Scan for the cell matching the given text and deliver its (X, Y) coordinate at center. 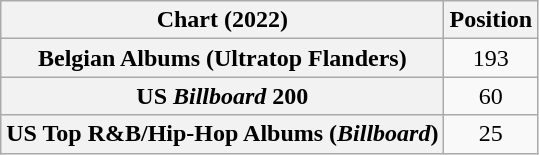
US Top R&B/Hip-Hop Albums (Billboard) (222, 134)
60 (491, 96)
25 (491, 134)
Position (491, 20)
193 (491, 58)
US Billboard 200 (222, 96)
Belgian Albums (Ultratop Flanders) (222, 58)
Chart (2022) (222, 20)
